Find where the given text appears and provide that cell's center as (X, Y) coordinate. 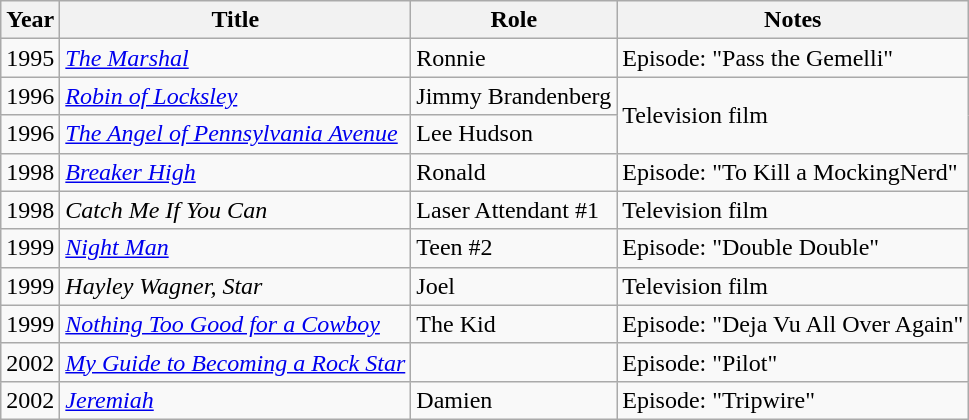
Lee Hudson (514, 134)
Teen #2 (514, 248)
The Marshal (236, 58)
Episode: "Deja Vu All Over Again" (793, 324)
Joel (514, 286)
Ronald (514, 172)
Jeremiah (236, 400)
Year (30, 20)
Episode: "To Kill a MockingNerd" (793, 172)
Episode: "Pass the Gemelli" (793, 58)
Catch Me If You Can (236, 210)
Episode: "Tripwire" (793, 400)
Role (514, 20)
Laser Attendant #1 (514, 210)
Episode: "Double Double" (793, 248)
Nothing Too Good for a Cowboy (236, 324)
Notes (793, 20)
1995 (30, 58)
Hayley Wagner, Star (236, 286)
Damien (514, 400)
Episode: "Pilot" (793, 362)
The Kid (514, 324)
Breaker High (236, 172)
Title (236, 20)
My Guide to Becoming a Rock Star (236, 362)
Ronnie (514, 58)
Night Man (236, 248)
Robin of Locksley (236, 96)
Jimmy Brandenberg (514, 96)
The Angel of Pennsylvania Avenue (236, 134)
